For the text-containing cell, return its midpoint in [x, y] coordinate format. 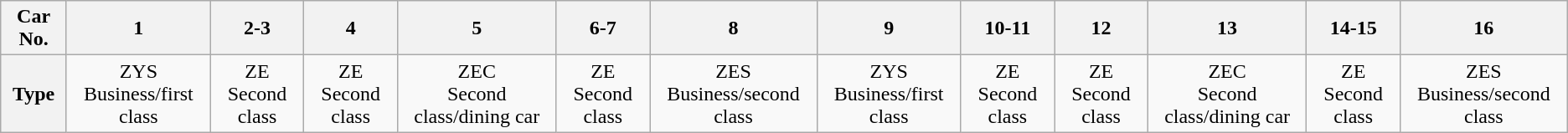
5 [477, 28]
12 [1101, 28]
Type [34, 94]
2-3 [257, 28]
14-15 [1354, 28]
6-7 [603, 28]
4 [351, 28]
13 [1226, 28]
1 [138, 28]
Car No. [34, 28]
9 [889, 28]
10-11 [1008, 28]
16 [1483, 28]
8 [734, 28]
